Search for the cell housing the specified text and yield its (X, Y) center coordinate. 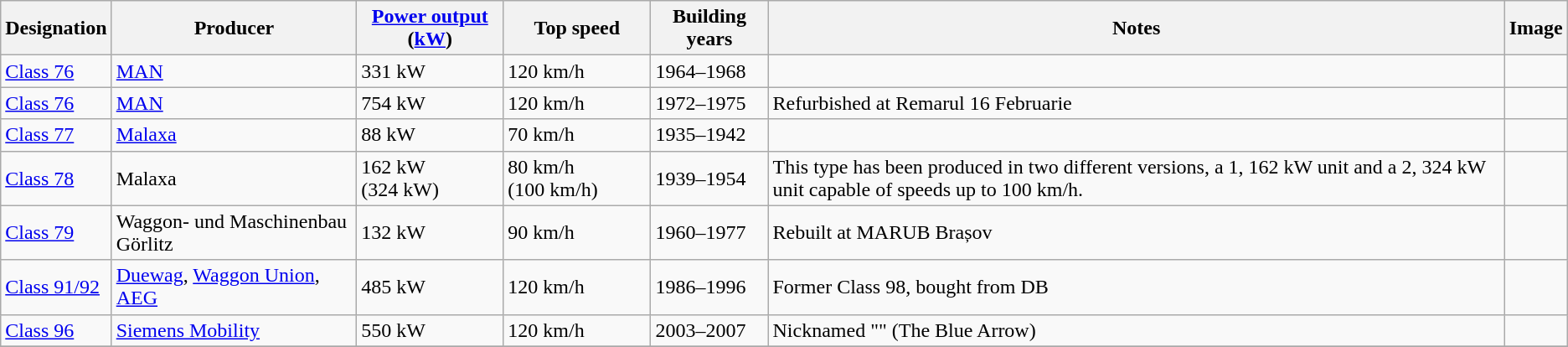
1939–1954 (709, 178)
Designation (56, 28)
Notes (1136, 28)
550 kW (431, 330)
90 km/h (577, 233)
Waggon- und Maschinenbau Görlitz (235, 233)
Siemens Mobility (235, 330)
Class 96 (56, 330)
Power output (kW) (431, 28)
70 km/h (577, 135)
88 kW (431, 135)
Image (1536, 28)
This type has been produced in two different versions, a 1, 162 kW unit and a 2, 324 kW unit capable of speeds up to 100 km/h. (1136, 178)
Refurbished at Remarul 16 Februarie (1136, 103)
Class 78 (56, 178)
Duewag, Waggon Union, AEG (235, 287)
Building years (709, 28)
Top speed (577, 28)
Class 91/92 (56, 287)
Former Class 98, bought from DB (1136, 287)
Class 79 (56, 233)
1964–1968 (709, 71)
132 kW (431, 233)
Rebuilt at MARUB Brașov (1136, 233)
Producer (235, 28)
Nicknamed "" (The Blue Arrow) (1136, 330)
1935–1942 (709, 135)
80 km/h (100 km/h) (577, 178)
2003–2007 (709, 330)
485 kW (431, 287)
1960–1977 (709, 233)
331 kW (431, 71)
1986–1996 (709, 287)
1972–1975 (709, 103)
Class 77 (56, 135)
162 kW (324 kW) (431, 178)
754 kW (431, 103)
